Search for the cell housing the specified text and yield its [x, y] center coordinate. 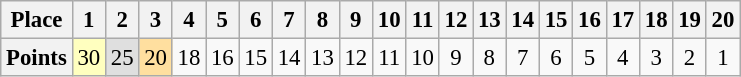
17 [622, 20]
30 [88, 58]
Place [36, 20]
Points [36, 58]
25 [122, 58]
19 [690, 20]
